Capture the cell that displays the provided text and extract its [X, Y] central coordinate. 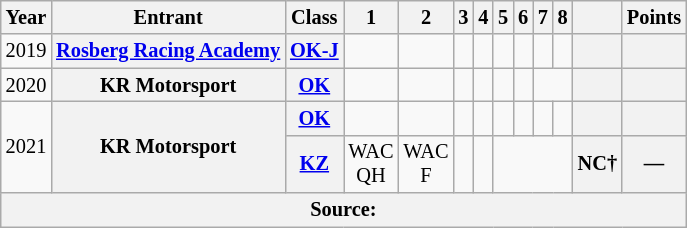
3 [463, 17]
Class [314, 17]
WACF [426, 164]
KZ [314, 164]
Year [26, 17]
7 [543, 17]
NC† [598, 164]
Entrant [168, 17]
Rosberg Racing Academy [168, 51]
— [654, 164]
2021 [26, 146]
WACQH [372, 164]
2 [426, 17]
OK-J [314, 51]
5 [503, 17]
6 [523, 17]
4 [483, 17]
2020 [26, 85]
2019 [26, 51]
1 [372, 17]
Points [654, 17]
8 [563, 17]
Source: [344, 210]
